Locate the cell with the specified text and output its (x, y) center coordinate. 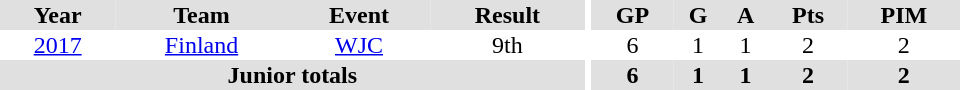
9th (507, 45)
Year (58, 15)
Result (507, 15)
2017 (58, 45)
Event (359, 15)
Finland (202, 45)
GP (632, 15)
Junior totals (292, 75)
Team (202, 15)
A (746, 15)
WJC (359, 45)
G (698, 15)
PIM (904, 15)
Pts (808, 15)
